Search for the cell housing the specified text and yield its [X, Y] center coordinate. 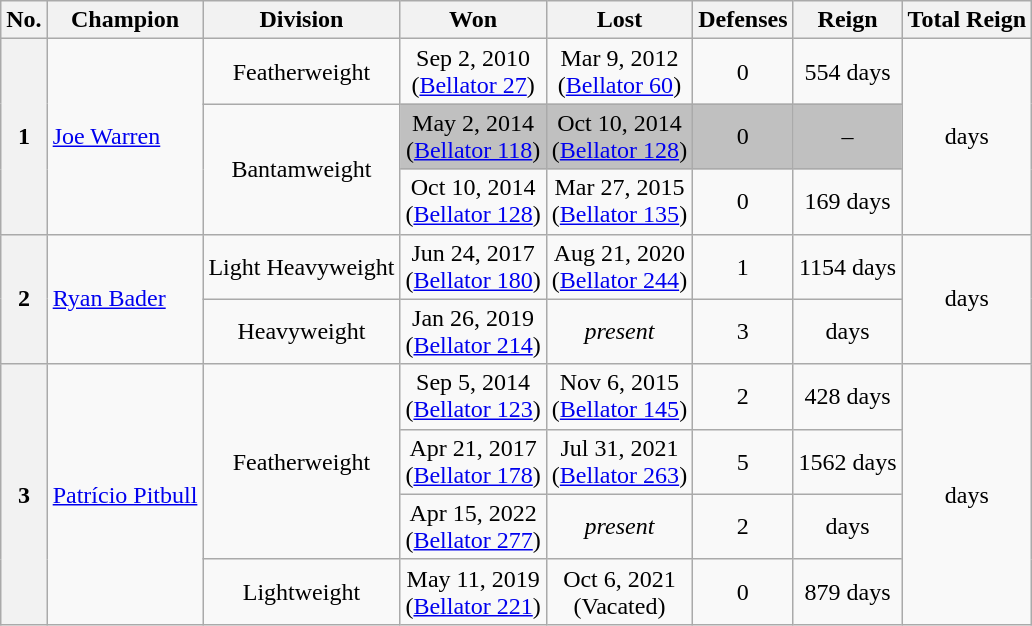
Sep 5, 2014 (Bellator 123) [473, 396]
Lost [619, 20]
Patrício Pitbull [125, 494]
879 days [848, 592]
Division [302, 20]
Mar 9, 2012 (Bellator 60) [619, 72]
428 days [848, 396]
5 [743, 462]
Light Heavyweight [302, 266]
Jan 26, 2019 (Bellator 214) [473, 332]
Won [473, 20]
1562 days [848, 462]
Jun 24, 2017 (Bellator 180) [473, 266]
Aug 21, 2020 (Bellator 244) [619, 266]
Mar 27, 2015 (Bellator 135) [619, 202]
554 days [848, 72]
Apr 15, 2022 (Bellator 277) [473, 526]
Lightweight [302, 592]
Bantamweight [302, 169]
Ryan Bader [125, 299]
1154 days [848, 266]
Jul 31, 2021 (Bellator 263) [619, 462]
May 2, 2014 (Bellator 118) [473, 136]
Apr 21, 2017 (Bellator 178) [473, 462]
Defenses [743, 20]
No. [24, 20]
Nov 6, 2015 (Bellator 145) [619, 396]
Sep 2, 2010 (Bellator 27) [473, 72]
169 days [848, 202]
– [848, 136]
May 11, 2019 (Bellator 221) [473, 592]
Heavyweight [302, 332]
Oct 6, 2021 (Vacated) [619, 592]
Total Reign [967, 20]
Joe Warren [125, 136]
Champion [125, 20]
Reign [848, 20]
